Provide the [x, y] coordinate of the cell's center where the given text is located.  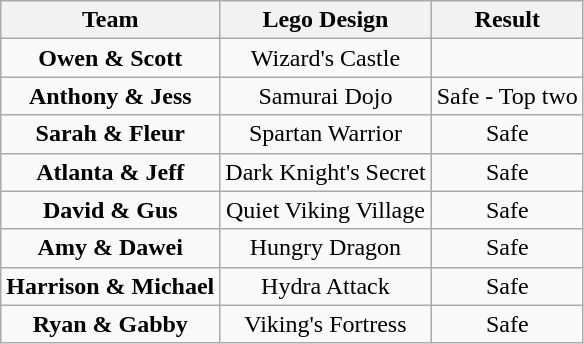
Team [110, 20]
Samurai Dojo [326, 96]
Quiet Viking Village [326, 210]
David & Gus [110, 210]
Anthony & Jess [110, 96]
Lego Design [326, 20]
Dark Knight's Secret [326, 172]
Sarah & Fleur [110, 134]
Wizard's Castle [326, 58]
Spartan Warrior [326, 134]
Hydra Attack [326, 286]
Result [507, 20]
Owen & Scott [110, 58]
Amy & Dawei [110, 248]
Ryan & Gabby [110, 324]
Hungry Dragon [326, 248]
Harrison & Michael [110, 286]
Safe - Top two [507, 96]
Viking's Fortress [326, 324]
Atlanta & Jeff [110, 172]
